Return (X, Y) of the center of cell containing provided text 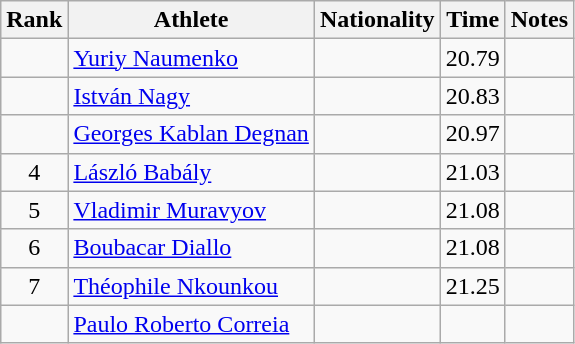
5 (34, 210)
Notes (539, 20)
László Babály (192, 172)
Nationality (377, 20)
6 (34, 248)
20.83 (472, 96)
Athlete (192, 20)
Rank (34, 20)
21.03 (472, 172)
4 (34, 172)
Paulo Roberto Correia (192, 324)
Théophile Nkounkou (192, 286)
20.79 (472, 58)
István Nagy (192, 96)
20.97 (472, 134)
Time (472, 20)
Georges Kablan Degnan (192, 134)
Yuriy Naumenko (192, 58)
Boubacar Diallo (192, 248)
7 (34, 286)
21.25 (472, 286)
Vladimir Muravyov (192, 210)
